Return the (x, y) coordinate for the center point of the cell that contains the specified text.  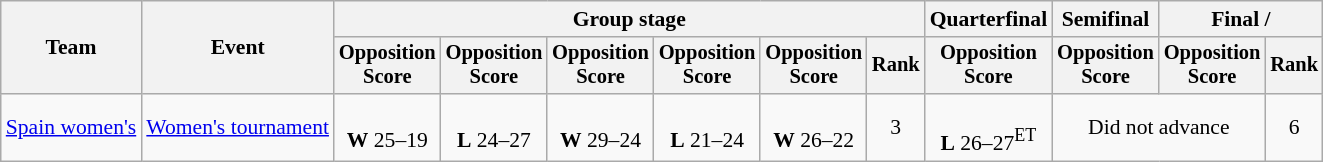
L 21–24 (708, 128)
Quarterfinal (989, 19)
Women's tournament (238, 128)
W 29–24 (600, 128)
6 (1294, 128)
L 24–27 (494, 128)
W 25–19 (388, 128)
Spain women's (72, 128)
W 26–22 (814, 128)
Event (238, 48)
Semifinal (1106, 19)
Did not advance (1158, 128)
Team (72, 48)
3 (896, 128)
Group stage (630, 19)
L 26–27ET (989, 128)
Final / (1241, 19)
